Extract the (X, Y) coordinate from the center of the cell holding the provided text.  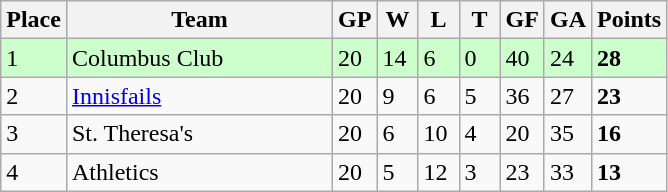
35 (568, 134)
40 (522, 58)
Points (630, 20)
St. Theresa's (199, 134)
1 (34, 58)
14 (398, 58)
28 (630, 58)
Team (199, 20)
GA (568, 20)
12 (438, 172)
Place (34, 20)
GP (355, 20)
36 (522, 96)
9 (398, 96)
Athletics (199, 172)
13 (630, 172)
27 (568, 96)
T (480, 20)
W (398, 20)
24 (568, 58)
L (438, 20)
Innisfails (199, 96)
Columbus Club (199, 58)
GF (522, 20)
10 (438, 134)
16 (630, 134)
0 (480, 58)
2 (34, 96)
33 (568, 172)
